Detect which cell encompasses the target text, then output its [x, y] center coordinate. 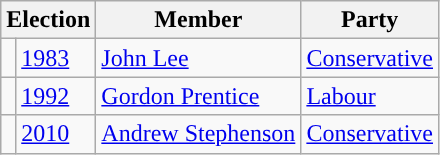
Election [48, 20]
Labour [370, 96]
Andrew Stephenson [198, 134]
2010 [56, 134]
Gordon Prentice [198, 96]
Party [370, 20]
Member [198, 20]
John Lee [198, 58]
1992 [56, 96]
1983 [56, 58]
